Capture the cell that displays the provided text and extract its (X, Y) central coordinate. 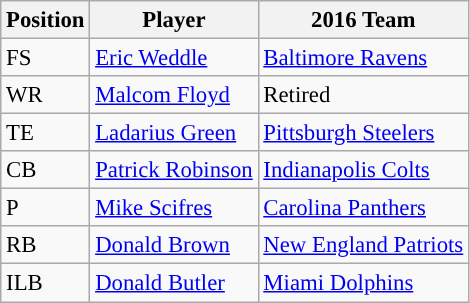
Miami Dolphins (364, 283)
Malcom Floyd (174, 95)
Retired (364, 95)
ILB (46, 283)
Carolina Panthers (364, 208)
P (46, 208)
Donald Brown (174, 245)
Indianapolis Colts (364, 170)
WR (46, 95)
RB (46, 245)
Ladarius Green (174, 133)
Mike Scifres (174, 208)
Position (46, 20)
Eric Weddle (174, 58)
Pittsburgh Steelers (364, 133)
New England Patriots (364, 245)
Donald Butler (174, 283)
Player (174, 20)
Patrick Robinson (174, 170)
FS (46, 58)
2016 Team (364, 20)
CB (46, 170)
TE (46, 133)
Baltimore Ravens (364, 58)
